Return (X, Y) of the center of cell containing provided text 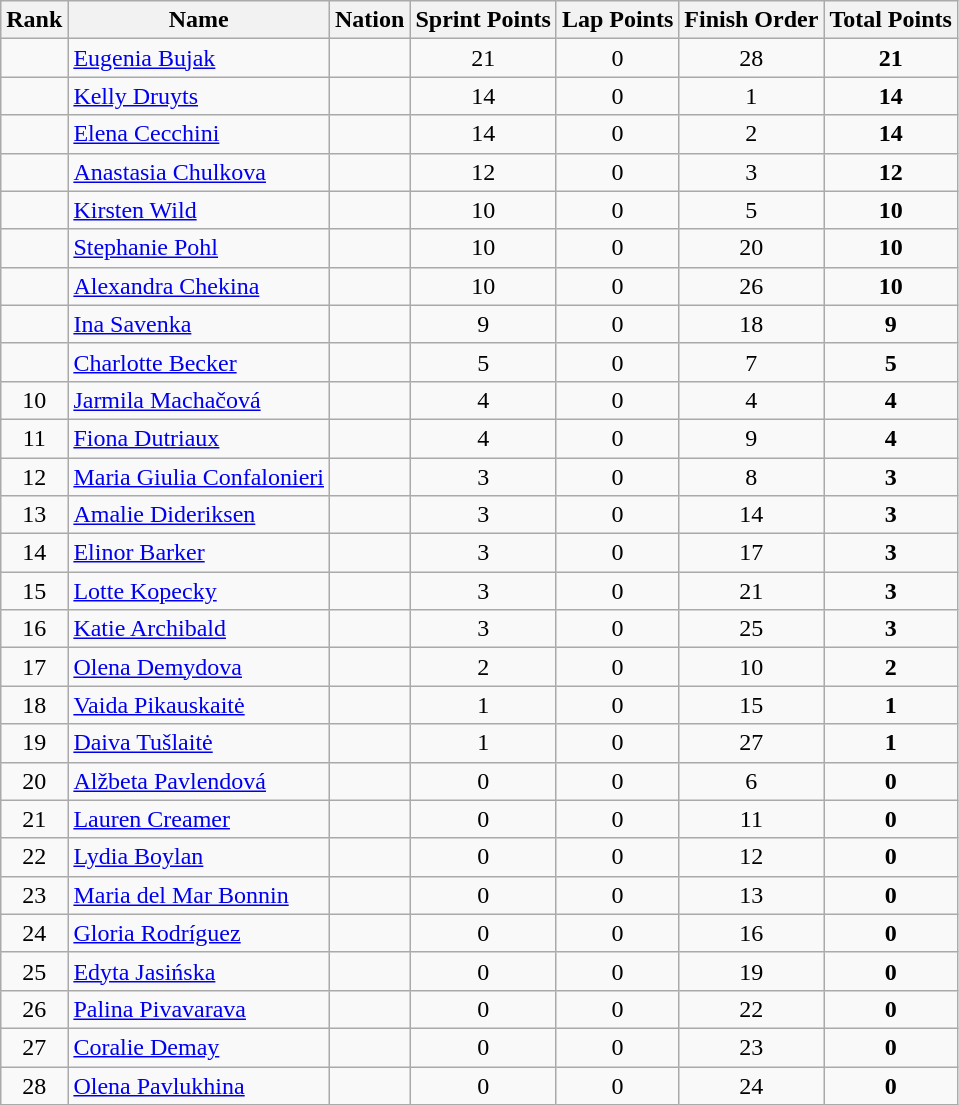
Maria Giulia Confalonieri (199, 477)
6 (752, 781)
Katie Archibald (199, 629)
Sprint Points (483, 20)
Palina Pivavarava (199, 1009)
Coralie Demay (199, 1047)
Kirsten Wild (199, 210)
Lap Points (617, 20)
Alžbeta Pavlendová (199, 781)
Vaida Pikauskaitė (199, 705)
Edyta Jasińska (199, 971)
Kelly Druyts (199, 96)
Anastasia Chulkova (199, 172)
Alexandra Chekina (199, 286)
Lydia Boylan (199, 857)
Elinor Barker (199, 553)
Name (199, 20)
8 (752, 477)
Finish Order (752, 20)
Charlotte Becker (199, 362)
Rank (34, 20)
Stephanie Pohl (199, 248)
Lauren Creamer (199, 819)
Elena Cecchini (199, 134)
Olena Pavlukhina (199, 1085)
Lotte Kopecky (199, 591)
Gloria Rodríguez (199, 933)
Maria del Mar Bonnin (199, 895)
Eugenia Bujak (199, 58)
Olena Demydova (199, 667)
Nation (370, 20)
Ina Savenka (199, 324)
7 (752, 362)
Amalie Dideriksen (199, 515)
Total Points (891, 20)
Fiona Dutriaux (199, 438)
Daiva Tušlaitė (199, 743)
Jarmila Machačová (199, 400)
